Return the (x, y) coordinate for the center point of the cell that contains the specified text.  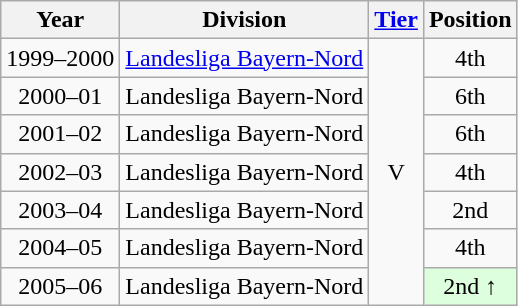
Division (244, 20)
2002–03 (60, 172)
2003–04 (60, 210)
V (396, 172)
2nd (470, 210)
2nd ↑ (470, 286)
2005–06 (60, 286)
2001–02 (60, 134)
2004–05 (60, 248)
Position (470, 20)
Tier (396, 20)
2000–01 (60, 96)
1999–2000 (60, 58)
Year (60, 20)
